Output the [x, y] coordinate of the center of the cell containing the given text.  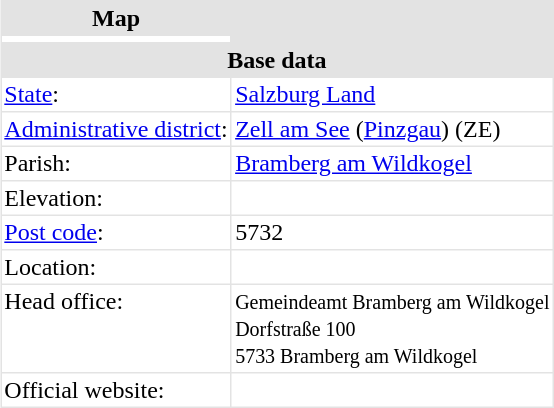
Head office: [116, 328]
5732 [392, 232]
Post code: [116, 232]
State: [116, 94]
Administrative district: [116, 128]
Elevation: [116, 198]
Location: [116, 266]
Salzburg Land [392, 94]
Map [116, 18]
Parish: [116, 164]
Gemeindeamt Bramberg am WildkogelDorfstraße 1005733 Bramberg am Wildkogel [392, 328]
Official website: [116, 390]
Base data [276, 60]
Bramberg am Wildkogel [392, 164]
Zell am See (Pinzgau) (ZE) [392, 128]
